Locate the cell with the specified text and output its (x, y) center coordinate. 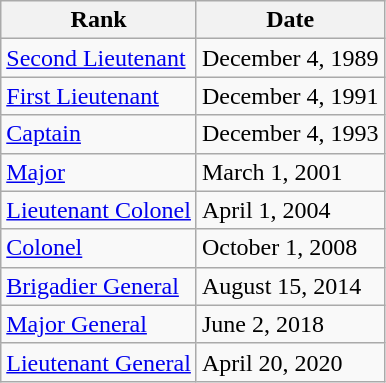
Date (290, 20)
Captain (99, 134)
June 2, 2018 (290, 324)
Colonel (99, 248)
October 1, 2008 (290, 248)
Major (99, 172)
Second Lieutenant (99, 58)
Major General (99, 324)
August 15, 2014 (290, 286)
Rank (99, 20)
First Lieutenant (99, 96)
April 20, 2020 (290, 362)
December 4, 1989 (290, 58)
December 4, 1991 (290, 96)
December 4, 1993 (290, 134)
March 1, 2001 (290, 172)
April 1, 2004 (290, 210)
Lieutenant General (99, 362)
Brigadier General (99, 286)
Lieutenant Colonel (99, 210)
